Determine the [x, y] coordinate at the center of the cell enclosing the given text.  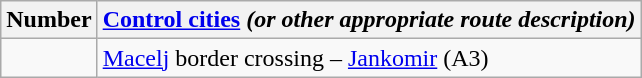
Number [49, 20]
Macelj border crossing – Jankomir (A3) [369, 58]
Control cities (or other appropriate route description) [369, 20]
